For the text-containing cell, return its midpoint in [X, Y] coordinate format. 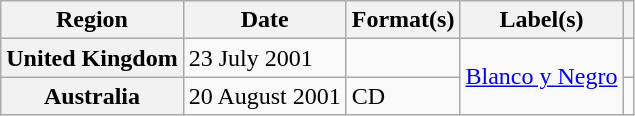
Date [264, 20]
Format(s) [403, 20]
Blanco y Negro [542, 77]
United Kingdom [92, 58]
20 August 2001 [264, 96]
CD [403, 96]
Region [92, 20]
23 July 2001 [264, 58]
Australia [92, 96]
Label(s) [542, 20]
